Provide the [x, y] coordinate of the cell's center where the given text is located.  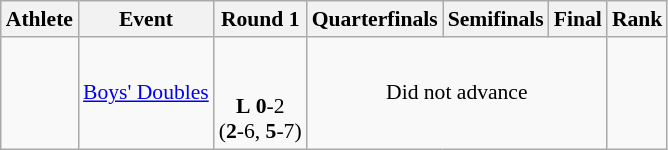
Did not advance [457, 93]
Quarterfinals [375, 19]
Round 1 [260, 19]
Rank [638, 19]
Final [578, 19]
Semifinals [496, 19]
Boys' Doubles [146, 93]
L 0-2 (2-6, 5-7) [260, 93]
Event [146, 19]
Athlete [40, 19]
